Output the [x, y] coordinate of the center of the cell containing the given text.  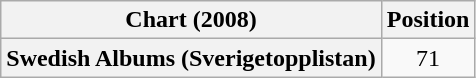
71 [428, 58]
Position [428, 20]
Chart (2008) [191, 20]
Swedish Albums (Sverigetopplistan) [191, 58]
